Provide the [X, Y] coordinate of the cell's center where the given text is located.  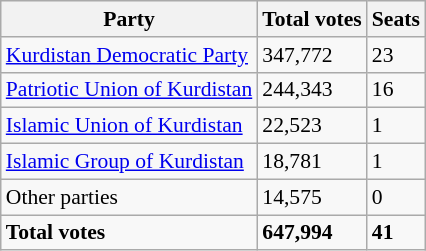
18,781 [312, 162]
244,343 [312, 90]
Kurdistan Democratic Party [130, 55]
Islamic Group of Kurdistan [130, 162]
Party [130, 19]
16 [396, 90]
0 [396, 197]
41 [396, 233]
14,575 [312, 197]
Other parties [130, 197]
647,994 [312, 233]
23 [396, 55]
22,523 [312, 126]
Islamic Union of Kurdistan [130, 126]
347,772 [312, 55]
Seats [396, 19]
Patriotic Union of Kurdistan [130, 90]
